Pinpoint the cell where the given text exists, returning its (x, y) midpoint coordinate. 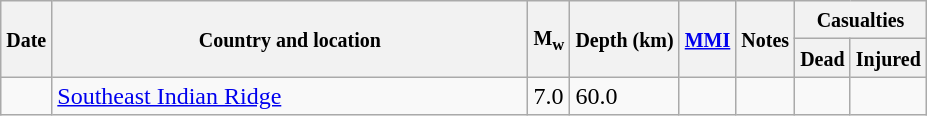
Date (26, 39)
Casualties (861, 20)
Notes (766, 39)
MMI (708, 39)
Injured (888, 58)
Southeast Indian Ridge (290, 96)
7.0 (549, 96)
Country and location (290, 39)
Depth (km) (624, 39)
Mw (549, 39)
Dead (823, 58)
60.0 (624, 96)
